From the cell containing the given text, extract its center point as (X, Y) coordinate. 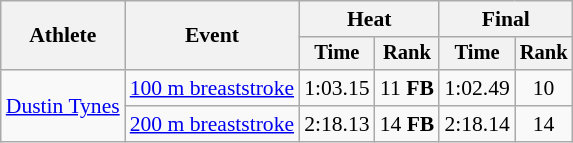
2:18.14 (476, 124)
100 m breaststroke (212, 88)
14 FB (408, 124)
1:03.15 (336, 88)
Heat (369, 19)
Event (212, 36)
11 FB (408, 88)
1:02.49 (476, 88)
Athlete (63, 36)
2:18.13 (336, 124)
Final (506, 19)
200 m breaststroke (212, 124)
Dustin Tynes (63, 106)
14 (544, 124)
10 (544, 88)
